Locate the cell with the specified text and output its (x, y) center coordinate. 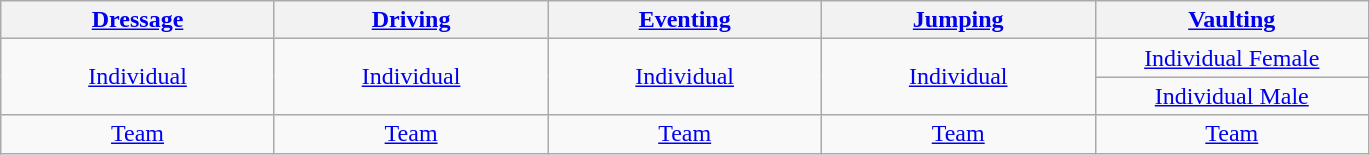
Individual Male (1232, 96)
Eventing (685, 20)
Vaulting (1232, 20)
Individual Female (1232, 58)
Dressage (138, 20)
Driving (411, 20)
Jumping (958, 20)
